Pinpoint the cell where the given text exists, returning its (x, y) midpoint coordinate. 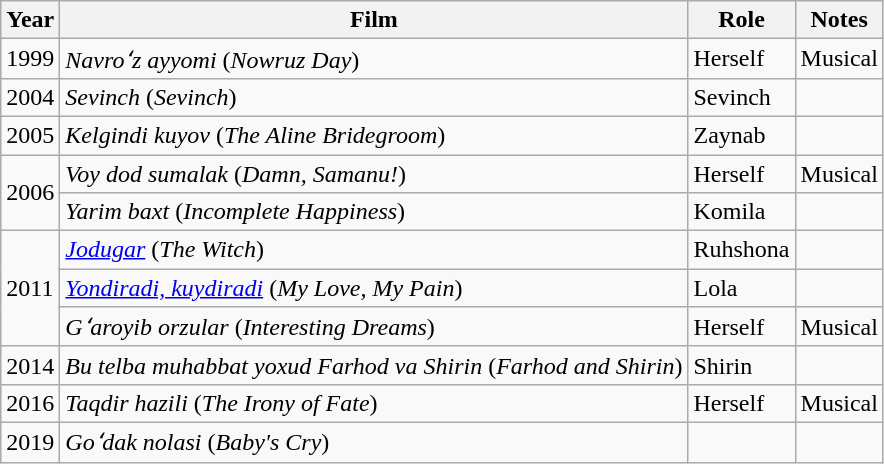
Sevinch (Sevinch) (374, 97)
Lola (742, 288)
2005 (30, 135)
Kelgindi kuyov (The Aline Bridegroom) (374, 135)
2006 (30, 192)
1999 (30, 59)
Yarim baxt (Incomplete Happiness) (374, 212)
Gʻaroyib orzular (Interesting Dreams) (374, 327)
Sevinch (742, 97)
Bu telba muhabbat yoxud Farhod va Shirin (Farhod and Shirin) (374, 365)
Voy dod sumalak (Damn, Samanu!) (374, 173)
Jodugar (The Witch) (374, 250)
Goʻdak nolasi (Baby's Cry) (374, 442)
Yondiradi, kuydiradi (My Love, My Pain) (374, 288)
Taqdir hazili (The Irony of Fate) (374, 403)
2004 (30, 97)
2016 (30, 403)
Navroʻz ayyomi (Nowruz Day) (374, 59)
Shirin (742, 365)
Ruhshona (742, 250)
2019 (30, 442)
Zaynab (742, 135)
Komila (742, 212)
Film (374, 20)
Role (742, 20)
2014 (30, 365)
Notes (839, 20)
Year (30, 20)
2011 (30, 289)
